Find where the given text appears and provide that cell's center as (X, Y) coordinate. 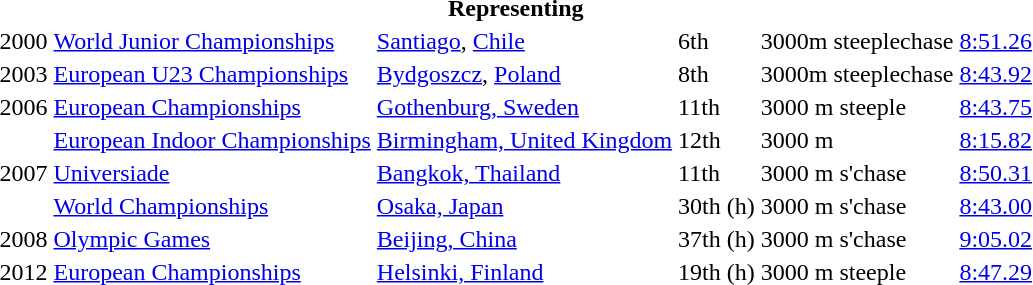
World Championships (212, 206)
3000 m (857, 140)
European U23 Championships (212, 74)
8th (717, 74)
Olympic Games (212, 239)
Universiade (212, 173)
World Junior Championships (212, 41)
Gothenburg, Sweden (524, 107)
Bangkok, Thailand (524, 173)
37th (h) (717, 239)
European Indoor Championships (212, 140)
Birmingham, United Kingdom (524, 140)
6th (717, 41)
Bydgoszcz, Poland (524, 74)
30th (h) (717, 206)
Santiago, Chile (524, 41)
European Championships (212, 107)
Osaka, Japan (524, 206)
Beijing, China (524, 239)
12th (717, 140)
3000 m steeple (857, 107)
